From the cell containing the given text, extract its center point as (x, y) coordinate. 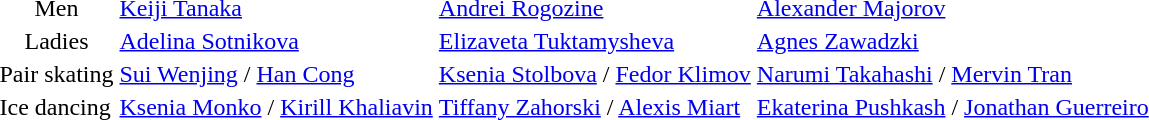
Sui Wenjing / Han Cong (276, 74)
Adelina Sotnikova (276, 41)
Ksenia Stolbova / Fedor Klimov (594, 74)
Elizaveta Tuktamysheva (594, 41)
